Extract the [x, y] coordinate from the center of the cell holding the provided text.  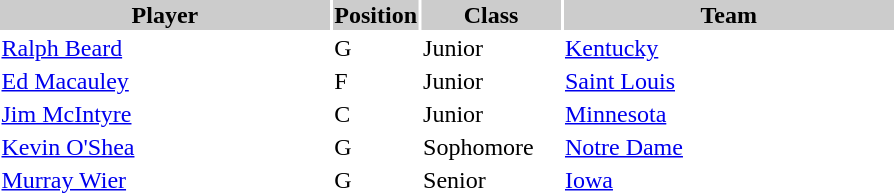
Ralph Beard [165, 48]
Notre Dame [728, 147]
C [376, 114]
F [376, 81]
Player [165, 15]
Position [376, 15]
Team [728, 15]
Kevin O'Shea [165, 147]
Ed Macauley [165, 81]
Sophomore [492, 147]
Class [492, 15]
Kentucky [728, 48]
Minnesota [728, 114]
Jim McIntyre [165, 114]
Saint Louis [728, 81]
